Search for the cell housing the specified text and yield its (x, y) center coordinate. 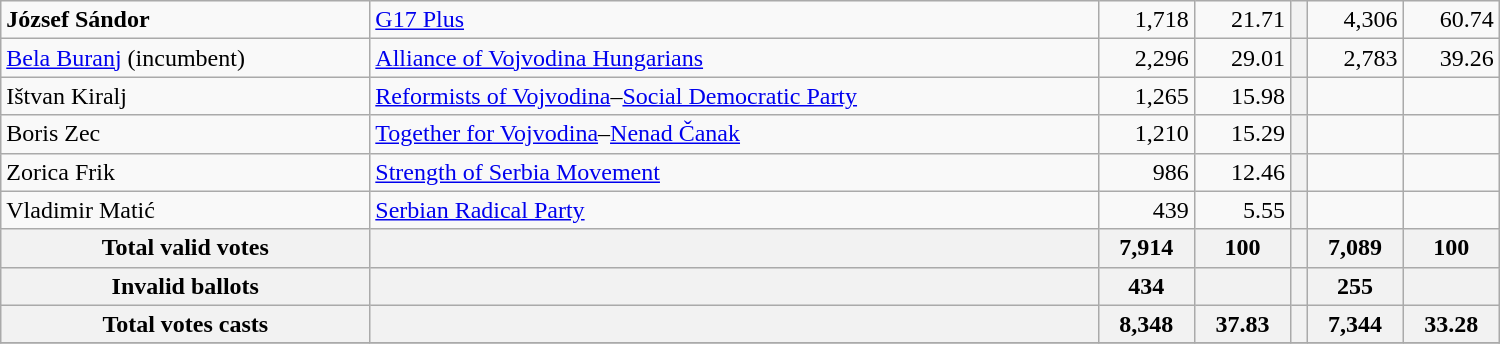
Total votes casts (186, 324)
60.74 (1451, 20)
Together for Vojvodina–Nenad Čanak (734, 134)
1,210 (1146, 134)
15.98 (1242, 96)
29.01 (1242, 58)
Serbian Radical Party (734, 210)
Alliance of Vojvodina Hungarians (734, 58)
József Sándor (186, 20)
Zorica Frik (186, 172)
15.29 (1242, 134)
439 (1146, 210)
Boris Zec (186, 134)
Reformists of Vojvodina–Social Democratic Party (734, 96)
Total valid votes (186, 248)
7,344 (1355, 324)
G17 Plus (734, 20)
12.46 (1242, 172)
986 (1146, 172)
Invalid ballots (186, 286)
39.26 (1451, 58)
1,265 (1146, 96)
8,348 (1146, 324)
5.55 (1242, 210)
4,306 (1355, 20)
1,718 (1146, 20)
Strength of Serbia Movement (734, 172)
Vladimir Matić (186, 210)
Bela Buranj (incumbent) (186, 58)
7,089 (1355, 248)
33.28 (1451, 324)
255 (1355, 286)
21.71 (1242, 20)
7,914 (1146, 248)
2,783 (1355, 58)
2,296 (1146, 58)
Ištvan Kiralj (186, 96)
37.83 (1242, 324)
434 (1146, 286)
